For the text-containing cell, return its midpoint in [X, Y] coordinate format. 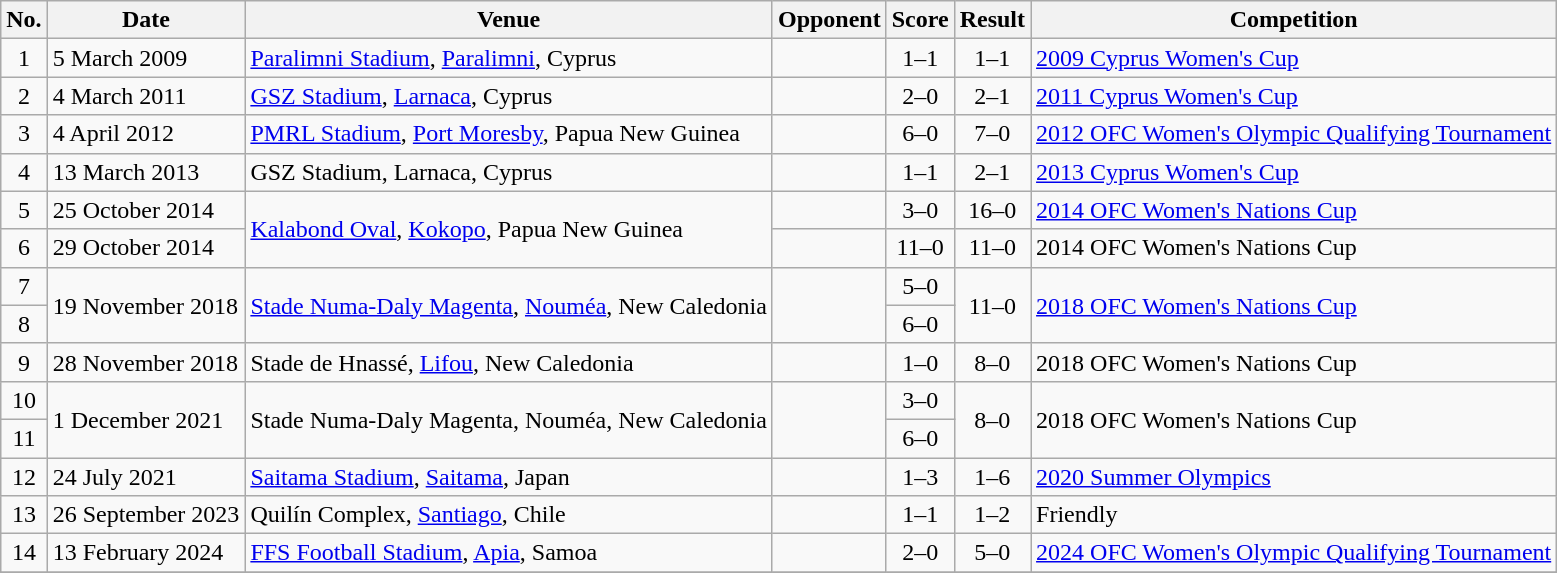
7–0 [992, 134]
8 [24, 324]
16–0 [992, 210]
1–6 [992, 477]
10 [24, 400]
6 [24, 248]
1–0 [920, 362]
24 July 2021 [146, 477]
4 [24, 172]
No. [24, 20]
4 April 2012 [146, 134]
1–2 [992, 515]
9 [24, 362]
Venue [509, 20]
2009 Cyprus Women's Cup [1294, 58]
19 November 2018 [146, 305]
28 November 2018 [146, 362]
Score [920, 20]
3 [24, 134]
11 [24, 438]
13 [24, 515]
13 March 2013 [146, 172]
2013 Cyprus Women's Cup [1294, 172]
Result [992, 20]
1 December 2021 [146, 419]
1 [24, 58]
2012 OFC Women's Olympic Qualifying Tournament [1294, 134]
FFS Football Stadium, Apia, Samoa [509, 553]
7 [24, 286]
Saitama Stadium, Saitama, Japan [509, 477]
2 [24, 96]
Quilín Complex, Santiago, Chile [509, 515]
5 March 2009 [146, 58]
PMRL Stadium, Port Moresby, Papua New Guinea [509, 134]
2020 Summer Olympics [1294, 477]
Friendly [1294, 515]
Kalabond Oval, Kokopo, Papua New Guinea [509, 229]
Opponent [829, 20]
Competition [1294, 20]
Date [146, 20]
2024 OFC Women's Olympic Qualifying Tournament [1294, 553]
14 [24, 553]
29 October 2014 [146, 248]
13 February 2024 [146, 553]
26 September 2023 [146, 515]
4 March 2011 [146, 96]
Paralimni Stadium, Paralimni, Cyprus [509, 58]
2011 Cyprus Women's Cup [1294, 96]
25 October 2014 [146, 210]
1–3 [920, 477]
12 [24, 477]
Stade de Hnassé, Lifou, New Caledonia [509, 362]
5 [24, 210]
